Search for the cell housing the specified text and yield its (X, Y) center coordinate. 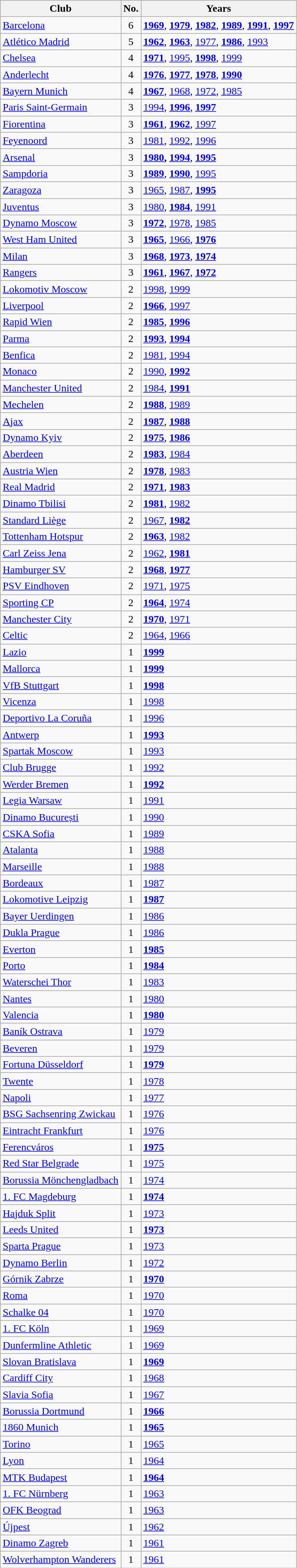
Real Madrid (61, 487)
Rangers (61, 273)
1967 (219, 1395)
Marseille (61, 867)
Standard Liège (61, 520)
Lokomotive Leipzig (61, 900)
Lokomotiv Moscow (61, 289)
Club Brugge (61, 768)
Benfica (61, 355)
Hajduk Split (61, 1213)
Sparta Prague (61, 1246)
Borussia Dortmund (61, 1411)
Baník Ostrava (61, 1032)
1962, 1963, 1977, 1986, 1993 (219, 42)
1968, 1977 (219, 570)
1984, 1991 (219, 388)
Sampdoria (61, 173)
Fortuna Düsseldorf (61, 1065)
1968, 1973, 1974 (219, 256)
1967, 1982 (219, 520)
Slavia Sofia (61, 1395)
Werder Bremen (61, 784)
Spartak Moscow (61, 751)
Lazio (61, 652)
Carl Zeiss Jena (61, 553)
1981, 1982 (219, 504)
1977 (219, 1098)
Sporting CP (61, 603)
1980, 1984, 1991 (219, 207)
West Ham United (61, 240)
Újpest (61, 1526)
1964, 1974 (219, 603)
Barcelona (61, 25)
Rapid Wien (61, 322)
PSV Eindhoven (61, 586)
1981, 1992, 1996 (219, 140)
1975, 1986 (219, 437)
1980, 1994, 1995 (219, 157)
Chelsea (61, 58)
1985 (219, 949)
Wolverhampton Wanderers (61, 1560)
OFK Beograd (61, 1510)
1971, 1975 (219, 586)
Red Star Belgrade (61, 1164)
Valencia (61, 1015)
Porto (61, 965)
No. (131, 9)
1972 (219, 1263)
Antwerp (61, 735)
Vicenza (61, 701)
MTK Budapest (61, 1477)
Bayer Uerdingen (61, 916)
1991 (219, 801)
Twente (61, 1081)
Juventus (61, 207)
Aberdeen (61, 454)
1965, 1987, 1995 (219, 190)
1962 (219, 1526)
Atlético Madrid (61, 42)
Milan (61, 256)
Hamburger SV (61, 570)
Tottenham Hotspur (61, 537)
Nantes (61, 998)
1969, 1979, 1982, 1989, 1991, 1997 (219, 25)
1983, 1984 (219, 454)
Leeds United (61, 1229)
1990 (219, 817)
1970, 1971 (219, 619)
1966 (219, 1411)
1964, 1966 (219, 636)
1968 (219, 1378)
Górnik Zabrze (61, 1279)
Dynamo Kyiv (61, 437)
1994, 1996, 1997 (219, 108)
Mechelen (61, 404)
Manchester City (61, 619)
VfB Stuttgart (61, 685)
Dynamo Moscow (61, 223)
Eintracht Frankfurt (61, 1131)
Zaragoza (61, 190)
Austria Wien (61, 470)
Parma (61, 339)
1965, 1966, 1976 (219, 240)
Fiorentina (61, 124)
Dinamo București (61, 817)
Ferencváros (61, 1147)
Ajax (61, 421)
Borussia Mönchengladbach (61, 1180)
1971, 1995, 1998, 1999 (219, 58)
Lyon (61, 1460)
Dinamo Zagreb (61, 1543)
Slovan Bratislava (61, 1362)
Dinamo Tbilisi (61, 504)
1963, 1982 (219, 537)
1990, 1992 (219, 372)
Dynamo Berlin (61, 1263)
Monaco (61, 372)
Paris Saint-Germain (61, 108)
1984 (219, 965)
Schalke 04 (61, 1312)
1981, 1994 (219, 355)
1989, 1990, 1995 (219, 173)
1996 (219, 718)
Atalanta (61, 850)
1978, 1983 (219, 470)
1961, 1962, 1997 (219, 124)
Bayern Munich (61, 91)
1972, 1978, 1985 (219, 223)
1998, 1999 (219, 289)
Celtic (61, 636)
1. FC Nürnberg (61, 1493)
CSKA Sofia (61, 834)
1976, 1977, 1978, 1990 (219, 75)
Cardiff City (61, 1378)
1962, 1981 (219, 553)
Manchester United (61, 388)
1988, 1989 (219, 404)
1987, 1988 (219, 421)
Club (61, 9)
1. FC Magdeburg (61, 1196)
Roma (61, 1296)
Feyenoord (61, 140)
Liverpool (61, 306)
1989 (219, 834)
1985, 1996 (219, 322)
Napoli (61, 1098)
Bordeaux (61, 883)
1993, 1994 (219, 339)
5 (131, 42)
Torino (61, 1444)
1971, 1983 (219, 487)
1967, 1968, 1972, 1985 (219, 91)
1. FC Köln (61, 1329)
Legia Warsaw (61, 801)
BSG Sachsenring Zwickau (61, 1114)
Anderlecht (61, 75)
Mallorca (61, 668)
Everton (61, 949)
Beveren (61, 1048)
Dukla Prague (61, 932)
Deportivo La Coruña (61, 718)
1978 (219, 1081)
6 (131, 25)
Waterschei Thor (61, 982)
1860 Munich (61, 1428)
Years (219, 9)
1983 (219, 982)
1966, 1997 (219, 306)
1961, 1967, 1972 (219, 273)
Arsenal (61, 157)
Dunfermline Athletic (61, 1345)
